Extract the (X, Y) coordinate from the center of the cell holding the provided text.  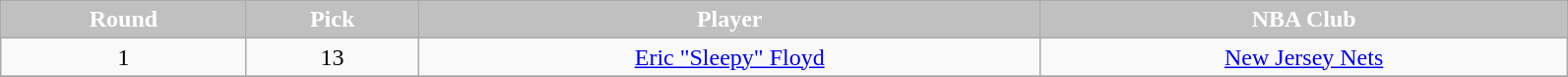
13 (333, 57)
NBA Club (1303, 20)
New Jersey Nets (1303, 57)
Player (729, 20)
Eric "Sleepy" Floyd (729, 57)
Pick (333, 20)
1 (124, 57)
Round (124, 20)
